Identify which cell holds the provided text, then report its (X, Y) central coordinate. 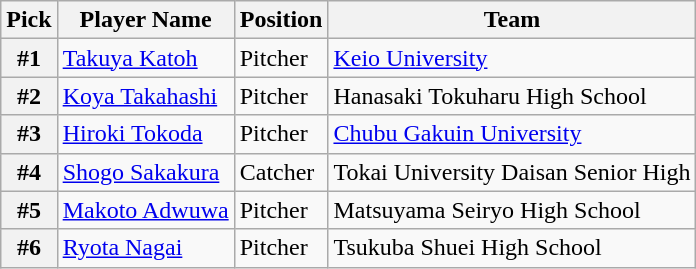
Koya Takahashi (146, 96)
#2 (29, 96)
Hanasaki Tokuharu High School (512, 96)
Pick (29, 20)
Hiroki Tokoda (146, 134)
Catcher (281, 172)
Team (512, 20)
Chubu Gakuin University (512, 134)
Shogo Sakakura (146, 172)
Player Name (146, 20)
#6 (29, 248)
#4 (29, 172)
Takuya Katoh (146, 58)
#5 (29, 210)
Position (281, 20)
Matsuyama Seiryo High School (512, 210)
Tokai University Daisan Senior High (512, 172)
#1 (29, 58)
Ryota Nagai (146, 248)
#3 (29, 134)
Keio University (512, 58)
Tsukuba Shuei High School (512, 248)
Makoto Adwuwa (146, 210)
